Return the [x, y] coordinate for the center point of the cell that contains the specified text.  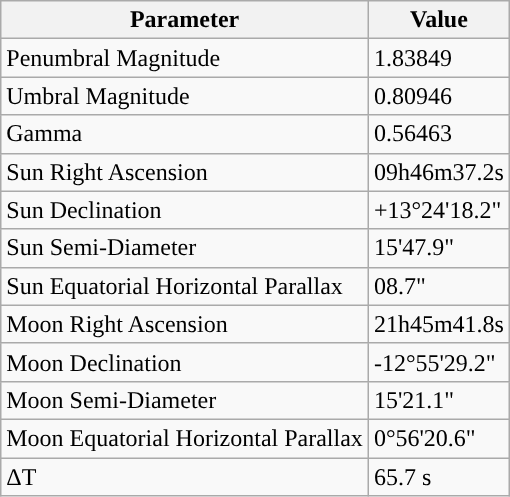
Moon Right Ascension [185, 324]
0.56463 [438, 134]
Sun Right Ascension [185, 172]
ΔT [185, 477]
Sun Equatorial Horizontal Parallax [185, 286]
Moon Semi-Diameter [185, 400]
21h45m41.8s [438, 324]
0.80946 [438, 96]
Moon Equatorial Horizontal Parallax [185, 438]
Moon Declination [185, 362]
08.7" [438, 286]
09h46m37.2s [438, 172]
Sun Declination [185, 210]
+13°24'18.2" [438, 210]
0°56'20.6" [438, 438]
Umbral Magnitude [185, 96]
Value [438, 20]
Parameter [185, 20]
Gamma [185, 134]
Sun Semi-Diameter [185, 248]
1.83849 [438, 58]
15'21.1" [438, 400]
15'47.9" [438, 248]
-12°55'29.2" [438, 362]
Penumbral Magnitude [185, 58]
65.7 s [438, 477]
